Capture the cell that displays the provided text and extract its (x, y) central coordinate. 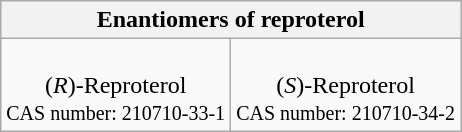
Enantiomers of reproterol (231, 20)
(S)-Reproterol CAS number: 210710-34-2 (346, 85)
(R)-Reproterol CAS number: 210710-33-1 (116, 85)
